Detect which cell encompasses the target text, then output its (x, y) center coordinate. 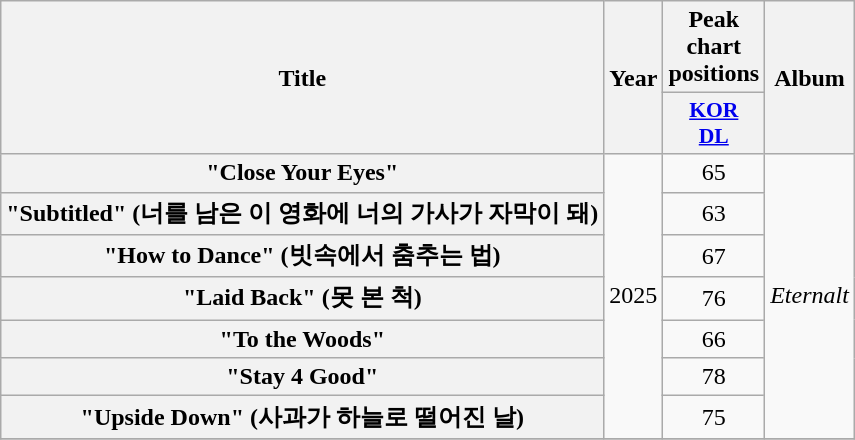
63 (714, 214)
Title (302, 78)
75 (714, 418)
67 (714, 256)
"Stay 4 Good" (302, 377)
"Close Your Eyes" (302, 173)
Album (810, 78)
76 (714, 298)
KORDL (714, 124)
"Laid Back" (못 본 척) (302, 298)
Eternalt (810, 296)
2025 (634, 296)
"Subtitled" (너를 남은 이 영화에 너의 가사가 자막이 돼) (302, 214)
Year (634, 78)
65 (714, 173)
66 (714, 339)
78 (714, 377)
"To the Woods" (302, 339)
"How to Dance" (빗속에서 춤추는 법) (302, 256)
Peak chart positions (714, 47)
"Upside Down" (사과가 하늘로 떨어진 날) (302, 418)
